Scan for the cell matching the given text and deliver its [X, Y] coordinate at center. 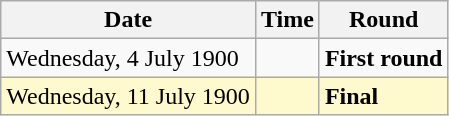
Time [287, 20]
Date [128, 20]
Wednesday, 4 July 1900 [128, 58]
Round [384, 20]
Final [384, 96]
First round [384, 58]
Wednesday, 11 July 1900 [128, 96]
